For the text-containing cell, return its midpoint in (x, y) coordinate format. 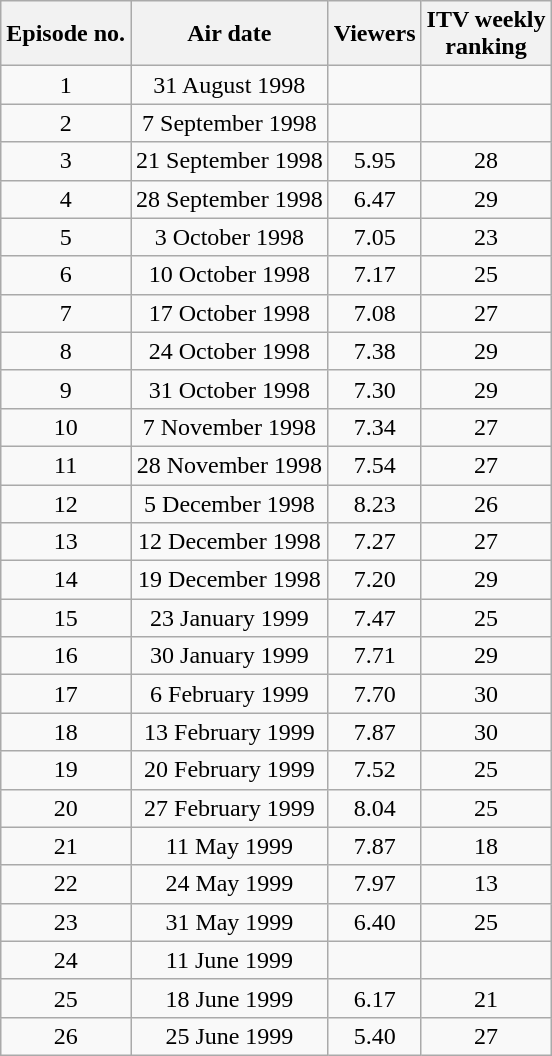
11 May 1999 (230, 846)
7.97 (374, 884)
28 (486, 161)
18 June 1999 (230, 998)
11 June 1999 (230, 960)
14 (66, 580)
9 (66, 389)
17 (66, 694)
7.34 (374, 427)
30 January 1999 (230, 656)
5.95 (374, 161)
7.54 (374, 465)
6 (66, 275)
7.05 (374, 237)
1 (66, 85)
7 (66, 313)
24 May 1999 (230, 884)
3 (66, 161)
2 (66, 123)
6.40 (374, 922)
8 (66, 351)
7.27 (374, 542)
6.47 (374, 199)
22 (66, 884)
ITV weeklyranking (486, 34)
31 August 1998 (230, 85)
Air date (230, 34)
21 September 1998 (230, 161)
12 (66, 503)
3 October 1998 (230, 237)
10 October 1998 (230, 275)
19 (66, 770)
10 (66, 427)
7.08 (374, 313)
31 October 1998 (230, 389)
25 June 1999 (230, 1036)
17 October 1998 (230, 313)
7 November 1998 (230, 427)
27 February 1999 (230, 808)
19 December 1998 (230, 580)
Episode no. (66, 34)
24 (66, 960)
31 May 1999 (230, 922)
20 February 1999 (230, 770)
4 (66, 199)
23 January 1999 (230, 618)
6.17 (374, 998)
8.04 (374, 808)
28 November 1998 (230, 465)
7.30 (374, 389)
5.40 (374, 1036)
16 (66, 656)
13 February 1999 (230, 732)
7 September 1998 (230, 123)
7.71 (374, 656)
12 December 1998 (230, 542)
7.17 (374, 275)
6 February 1999 (230, 694)
5 December 1998 (230, 503)
24 October 1998 (230, 351)
8.23 (374, 503)
Viewers (374, 34)
20 (66, 808)
7.52 (374, 770)
11 (66, 465)
5 (66, 237)
7.47 (374, 618)
7.38 (374, 351)
7.20 (374, 580)
15 (66, 618)
7.70 (374, 694)
28 September 1998 (230, 199)
